Return [x, y] of the center of cell containing provided text 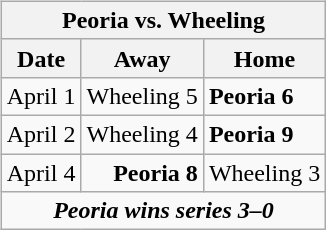
Wheeling 5 [142, 96]
Away [142, 58]
April 2 [41, 134]
Peoria 6 [264, 96]
Home [264, 58]
Peoria wins series 3–0 [163, 211]
April 1 [41, 96]
Peoria 9 [264, 134]
Wheeling 4 [142, 134]
April 4 [41, 173]
Peoria 8 [142, 173]
Date [41, 58]
Peoria vs. Wheeling [163, 20]
Wheeling 3 [264, 173]
